Return the (X, Y) coordinate for the center point of the cell that contains the specified text.  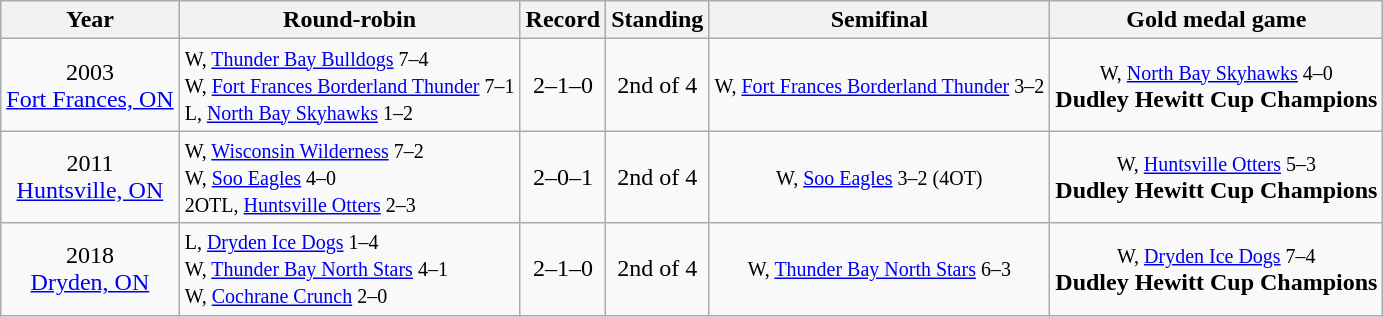
2003Fort Frances, ON (90, 85)
Year (90, 20)
W, Fort Frances Borderland Thunder 3–2 (880, 85)
2018Dryden, ON (90, 269)
W, Thunder Bay North Stars 6–3 (880, 269)
2–0–1 (563, 177)
L, Dryden Ice Dogs 1–4W, Thunder Bay North Stars 4–1W, Cochrane Crunch 2–0 (350, 269)
Record (563, 20)
W, Thunder Bay Bulldogs 7–4W, Fort Frances Borderland Thunder 7–1L, North Bay Skyhawks 1–2 (350, 85)
Semifinal (880, 20)
W, Dryden Ice Dogs 7–4Dudley Hewitt Cup Champions (1216, 269)
W, Huntsville Otters 5–3Dudley Hewitt Cup Champions (1216, 177)
W, Wisconsin Wilderness 7–2W, Soo Eagles 4–02OTL, Huntsville Otters 2–3 (350, 177)
W, Soo Eagles 3–2 (4OT) (880, 177)
Gold medal game (1216, 20)
Standing (658, 20)
Round-robin (350, 20)
W, North Bay Skyhawks 4–0Dudley Hewitt Cup Champions (1216, 85)
2011Huntsville, ON (90, 177)
